Return [X, Y] of the center of cell containing provided text 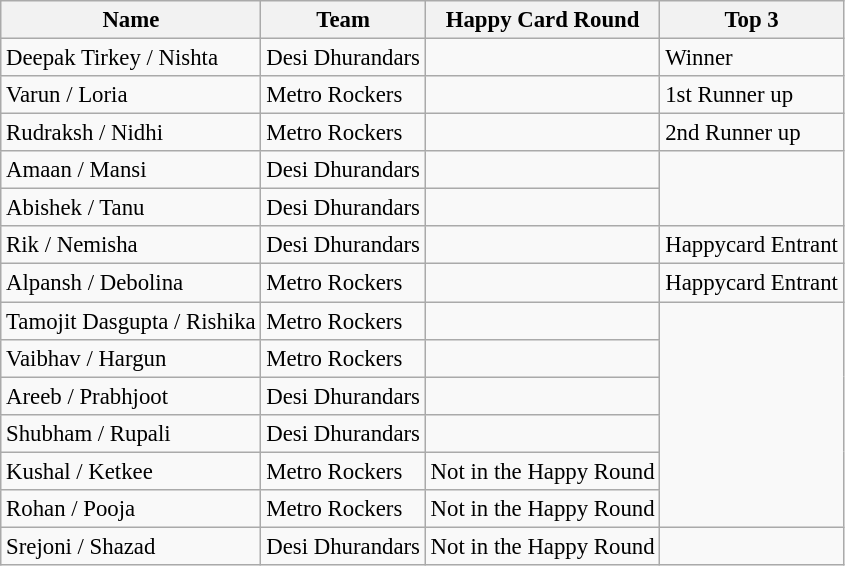
Rohan / Pooja [131, 509]
Varun / Loria [131, 95]
Alpansh / Debolina [131, 283]
Tamojit Dasgupta / Rishika [131, 321]
Rik / Nemisha [131, 245]
Srejoni / Shazad [131, 546]
Shubham / Rupali [131, 433]
Deepak Tirkey / Nishta [131, 58]
1st Runner up [752, 95]
Vaibhav / Hargun [131, 358]
Happy Card Round [542, 20]
Top 3 [752, 20]
Rudraksh / Nidhi [131, 133]
Winner [752, 58]
Kushal / Ketkee [131, 471]
Name [131, 20]
Amaan / Mansi [131, 170]
Abishek / Tanu [131, 208]
2nd Runner up [752, 133]
Areeb / Prabhjoot [131, 396]
Team [343, 20]
